Detect which cell encompasses the target text, then output its (x, y) center coordinate. 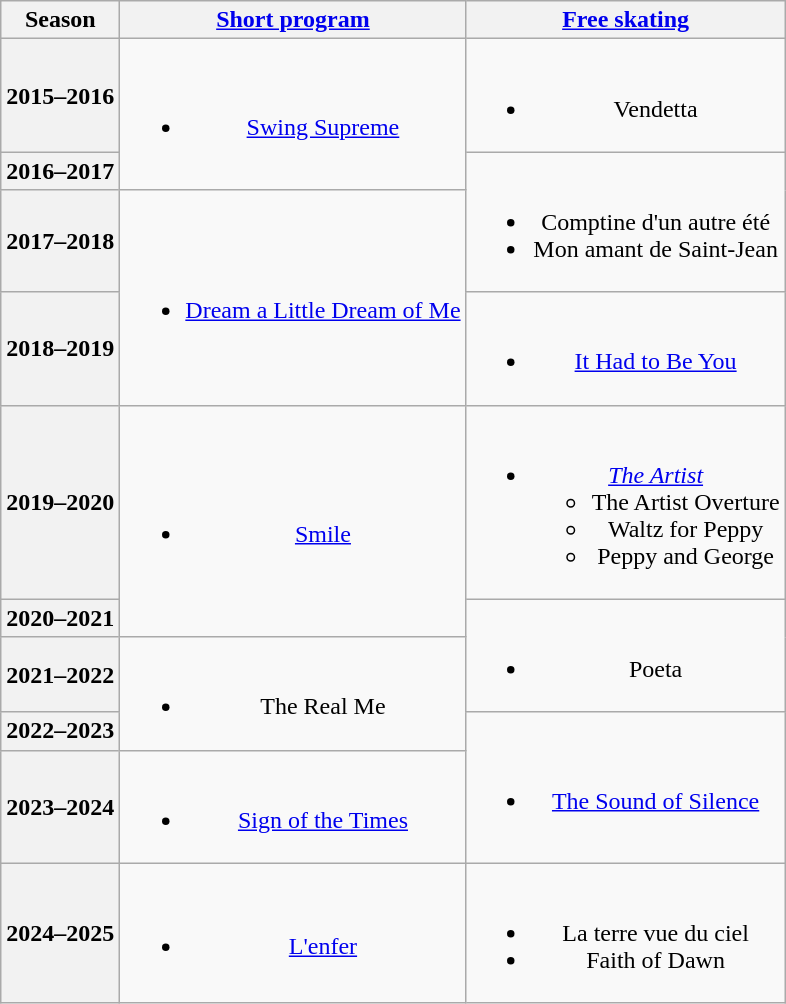
La terre vue du ciel Faith of Dawn (626, 933)
2015–2016 (60, 96)
It Had to Be You (626, 348)
2021–2022 (60, 674)
2024–2025 (60, 933)
Comptine d'un autre été Mon amant de Saint-Jean (626, 222)
Vendetta (626, 96)
2020–2021 (60, 618)
2018–2019 (60, 348)
2016–2017 (60, 171)
2019–2020 (60, 502)
2022–2023 (60, 731)
Dream a Little Dream of Me (293, 298)
Short program (293, 20)
Season (60, 20)
The Sound of Silence (626, 788)
The ArtistThe Artist OvertureWaltz for PeppyPeppy and George (626, 502)
Swing Supreme (293, 114)
Free skating (626, 20)
The Real Me (293, 694)
L'enfer (293, 933)
Poeta (626, 656)
2023–2024 (60, 806)
Smile (293, 521)
Sign of the Times (293, 806)
2017–2018 (60, 241)
